Extract the [x, y] coordinate from the center of the cell holding the provided text.  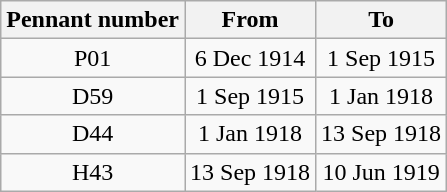
H43 [93, 172]
P01 [93, 58]
Pennant number [93, 20]
6 Dec 1914 [250, 58]
From [250, 20]
D44 [93, 134]
To [382, 20]
D59 [93, 96]
10 Jun 1919 [382, 172]
